Detect which cell encompasses the target text, then output its [X, Y] center coordinate. 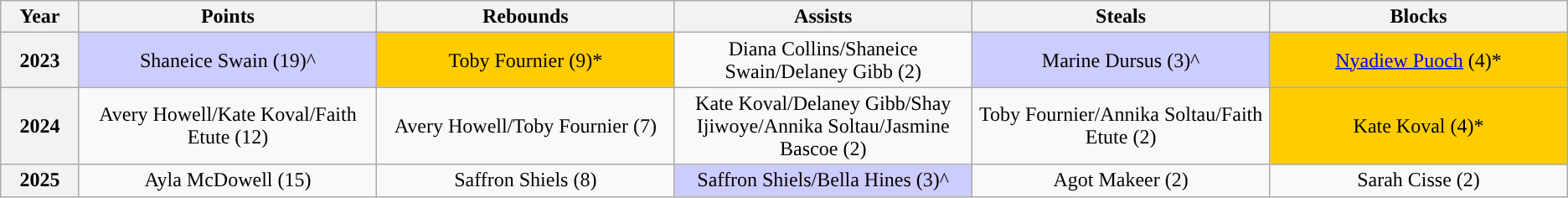
Blocks [1419, 17]
Nyadiew Puoch (4)* [1419, 60]
Steals [1121, 17]
Ayla McDowell (15) [228, 180]
Shaneice Swain (19)^ [228, 60]
Kate Koval/Delaney Gibb/Shay Ijiwoye/Annika Soltau/Jasmine Bascoe (2) [823, 126]
Points [228, 17]
Saffron Shiels/Bella Hines (3)^ [823, 180]
Diana Collins/Shaneice Swain/Delaney Gibb (2) [823, 60]
Sarah Cisse (2) [1419, 180]
Rebounds [526, 17]
Assists [823, 17]
Year [40, 17]
Agot Makeer (2) [1121, 180]
Avery Howell/Kate Koval/Faith Etute (12) [228, 126]
Toby Fournier/Annika Soltau/Faith Etute (2) [1121, 126]
2023 [40, 60]
Saffron Shiels (8) [526, 180]
2025 [40, 180]
2024 [40, 126]
Avery Howell/Toby Fournier (7) [526, 126]
Toby Fournier (9)* [526, 60]
Marine Dursus (3)^ [1121, 60]
Kate Koval (4)* [1419, 126]
